Output the [x, y] coordinate of the center of the cell containing the given text.  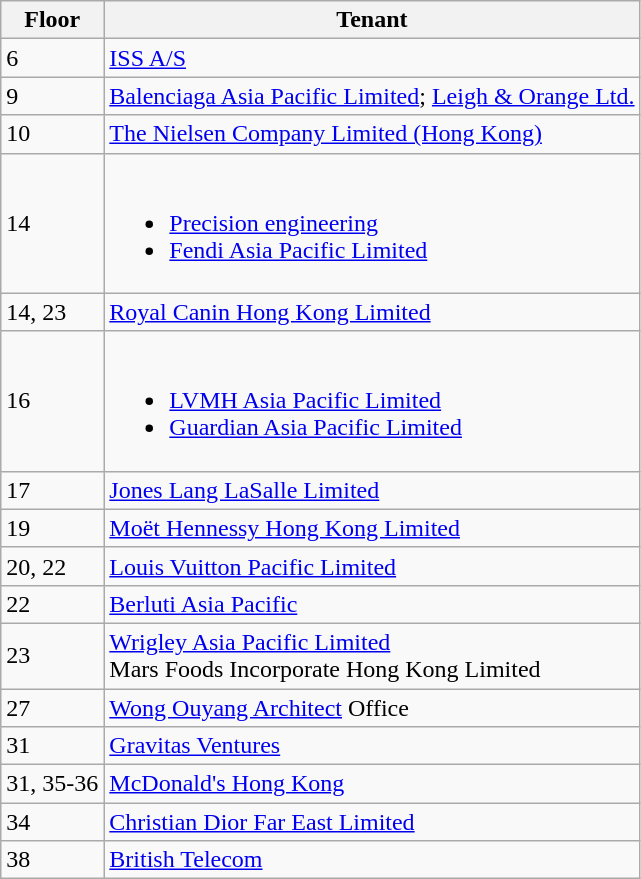
Berluti Asia Pacific [372, 604]
Louis Vuitton Pacific Limited [372, 566]
Wrigley Asia Pacific LimitedMars Foods Incorporate Hong Kong Limited [372, 656]
Christian Dior Far East Limited [372, 822]
British Telecom [372, 860]
Royal Canin Hong Kong Limited [372, 312]
Balenciaga Asia Pacific Limited; Leigh & Orange Ltd. [372, 96]
22 [52, 604]
17 [52, 490]
31, 35-36 [52, 784]
23 [52, 656]
Jones Lang LaSalle Limited [372, 490]
38 [52, 860]
Wong Ouyang Architect Office [372, 707]
27 [52, 707]
9 [52, 96]
14, 23 [52, 312]
ISS A/S [372, 58]
10 [52, 134]
19 [52, 528]
16 [52, 401]
14 [52, 223]
Floor [52, 20]
Precision engineeringFendi Asia Pacific Limited [372, 223]
Moët Hennessy Hong Kong Limited [372, 528]
LVMH Asia Pacific LimitedGuardian Asia Pacific Limited [372, 401]
The Nielsen Company Limited (Hong Kong) [372, 134]
Gravitas Ventures [372, 746]
Tenant [372, 20]
31 [52, 746]
20, 22 [52, 566]
6 [52, 58]
34 [52, 822]
McDonald's Hong Kong [372, 784]
